Find where the given text appears and provide that cell's center as (x, y) coordinate. 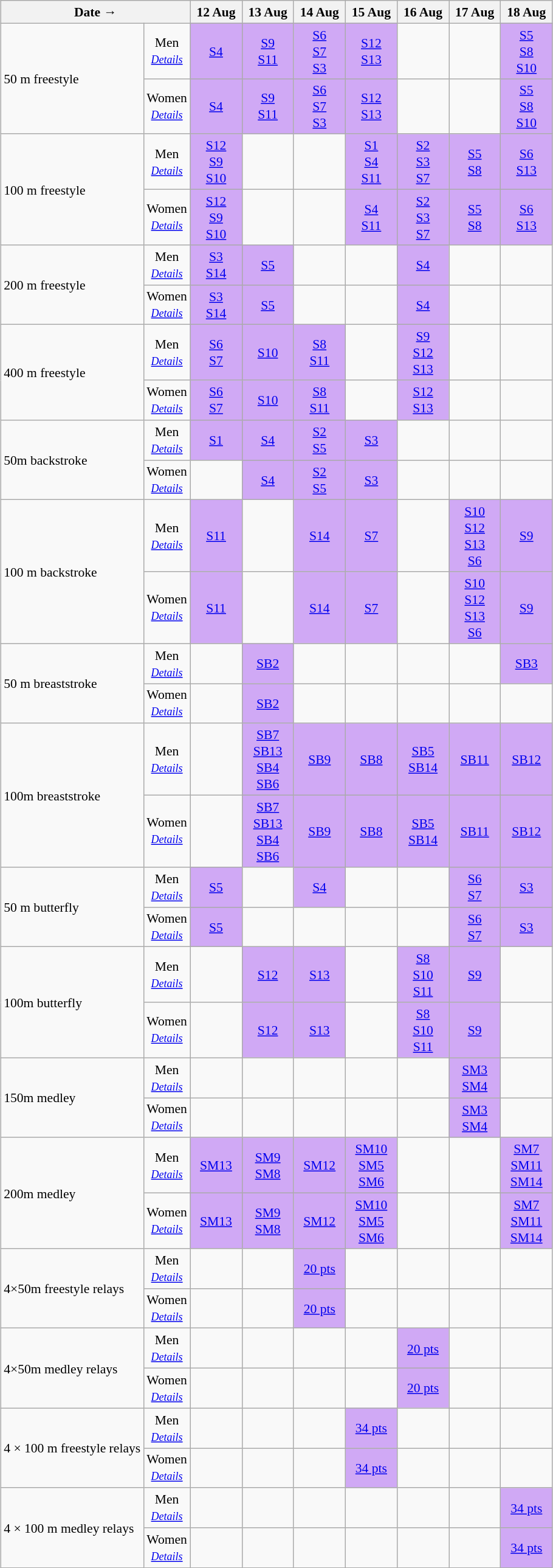
12 Aug (216, 12)
14 Aug (320, 12)
200m medley (72, 1193)
50 m breaststroke (72, 684)
400 m freestyle (72, 372)
50 m butterfly (72, 906)
18 Aug (526, 12)
17 Aug (475, 12)
15 Aug (371, 12)
4 × 100 m freestyle relays (72, 1448)
Date → (95, 12)
16 Aug (423, 12)
100 m freestyle (72, 189)
50 m freestyle (72, 78)
S1 (216, 440)
SB3 (526, 664)
100m breaststroke (72, 795)
S4S11 (371, 217)
100 m backstroke (72, 572)
50m backstroke (72, 460)
200 m freestyle (72, 285)
4×50m medley relays (72, 1369)
150m medley (72, 1097)
S9S12S13 (423, 353)
4×50m freestyle relays (72, 1288)
S1S4S11 (371, 162)
4 × 100 m medley relays (72, 1528)
13 Aug (267, 12)
100m butterfly (72, 1002)
